Determine the (X, Y) coordinate at the center of the cell enclosing the given text.  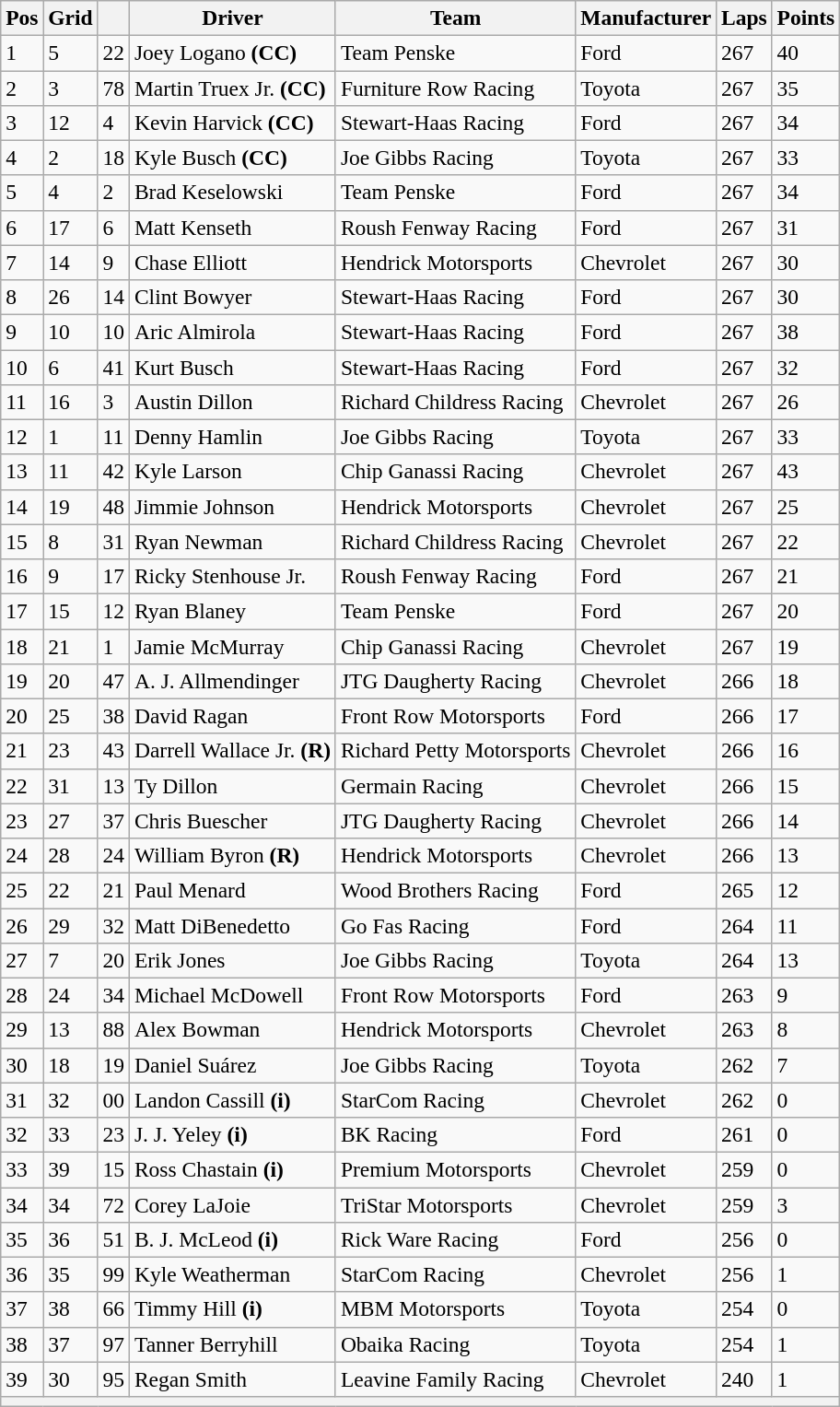
Kurt Busch (232, 367)
Paul Menard (232, 890)
48 (113, 507)
Premium Motorsports (455, 1169)
Corey LaJoie (232, 1204)
Richard Petty Motorsports (455, 751)
Denny Hamlin (232, 437)
Points (806, 18)
A. J. Allmendinger (232, 681)
Laps (744, 18)
41 (113, 367)
Ryan Blaney (232, 611)
Ross Chastain (i) (232, 1169)
Pos (22, 18)
Matt Kenseth (232, 228)
Timmy Hill (i) (232, 1309)
Jamie McMurray (232, 646)
Kyle Weatherman (232, 1274)
72 (113, 1204)
Jimmie Johnson (232, 507)
Daniel Suárez (232, 1065)
Alex Bowman (232, 1030)
BK Racing (455, 1134)
Martin Truex Jr. (CC) (232, 88)
Ricky Stenhouse Jr. (232, 576)
Clint Bowyer (232, 297)
47 (113, 681)
Manufacturer (647, 18)
Germain Racing (455, 786)
99 (113, 1274)
Matt DiBenedetto (232, 925)
261 (744, 1134)
David Ragan (232, 716)
Regan Smith (232, 1379)
Aric Almirola (232, 332)
William Byron (R) (232, 855)
Rick Ware Racing (455, 1239)
Go Fas Racing (455, 925)
42 (113, 472)
88 (113, 1030)
240 (744, 1379)
Leavine Family Racing (455, 1379)
MBM Motorsports (455, 1309)
Kyle Larson (232, 472)
J. J. Yeley (i) (232, 1134)
00 (113, 1100)
78 (113, 88)
Furniture Row Racing (455, 88)
Michael McDowell (232, 995)
Brad Keselowski (232, 193)
Darrell Wallace Jr. (R) (232, 751)
Kevin Harvick (CC) (232, 123)
B. J. McLeod (i) (232, 1239)
265 (744, 890)
Driver (232, 18)
Chase Elliott (232, 263)
95 (113, 1379)
Grid (70, 18)
66 (113, 1309)
Landon Cassill (i) (232, 1100)
Obaika Racing (455, 1344)
Wood Brothers Racing (455, 890)
40 (806, 53)
Ty Dillon (232, 786)
51 (113, 1239)
Kyle Busch (CC) (232, 158)
TriStar Motorsports (455, 1204)
Austin Dillon (232, 402)
97 (113, 1344)
Chris Buescher (232, 821)
Erik Jones (232, 960)
Ryan Newman (232, 542)
Team (455, 18)
Joey Logano (CC) (232, 53)
Tanner Berryhill (232, 1344)
